Capture the cell that displays the provided text and extract its (x, y) central coordinate. 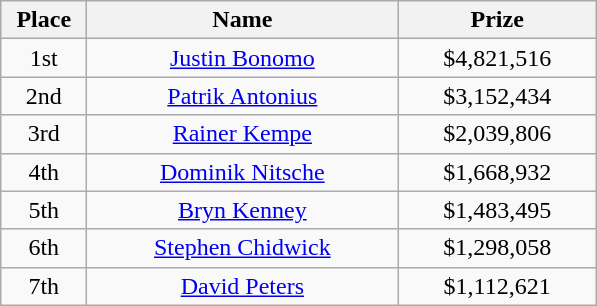
Stephen Chidwick (242, 248)
$2,039,806 (498, 134)
5th (44, 210)
4th (44, 172)
3rd (44, 134)
$1,112,621 (498, 286)
Justin Bonomo (242, 58)
Patrik Antonius (242, 96)
$3,152,434 (498, 96)
$1,483,495 (498, 210)
2nd (44, 96)
Rainer Kempe (242, 134)
Place (44, 20)
$4,821,516 (498, 58)
Bryn Kenney (242, 210)
Prize (498, 20)
$1,298,058 (498, 248)
1st (44, 58)
Dominik Nitsche (242, 172)
$1,668,932 (498, 172)
Name (242, 20)
6th (44, 248)
David Peters (242, 286)
7th (44, 286)
